Extract the (X, Y) coordinate from the center of the cell holding the provided text.  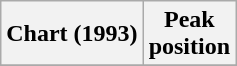
Chart (1993) (72, 34)
Peakposition (189, 34)
